Return the [X, Y] coordinate for the center point of the cell that contains the specified text.  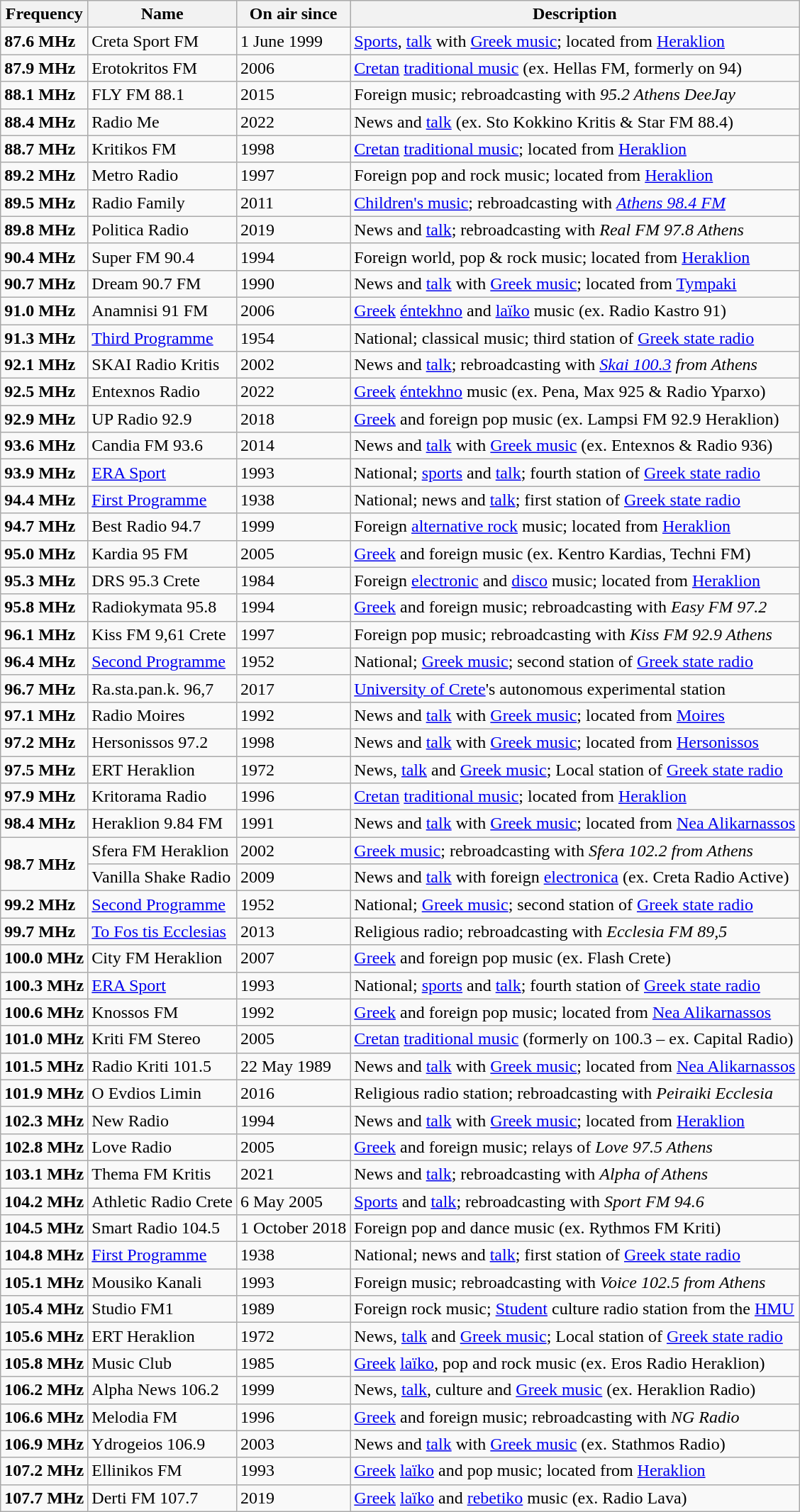
Greek éntekhno music (ex. Pena, Max 925 & Radio Yparxo) [574, 392]
News and talk (ex. Sto Kokkino Kritis & Star FM 88.4) [574, 122]
Radio Moires [162, 715]
2007 [293, 958]
Sports and talk; rebroadcasting with Sport FM 94.6 [574, 1202]
Ydrogeios 106.9 [162, 1444]
FLY FM 88.1 [162, 95]
107.7 MHz [44, 1498]
101.9 MHz [44, 1093]
88.7 MHz [44, 149]
News and talk with Greek music (ex. Stathmos Radio) [574, 1444]
Radio Family [162, 203]
Derti FM 107.7 [162, 1498]
Foreign pop and rock music; located from Heraklion [574, 176]
Greek and foreign music; rebroadcasting with Easy FM 97.2 [574, 607]
Vanilla Shake Radio [162, 878]
89.2 MHz [44, 176]
22 May 1989 [293, 1066]
Foreign rock music; Student culture radio station from the HMU [574, 1309]
Radio Me [162, 122]
87.9 MHz [44, 68]
Thema FM Kritis [162, 1174]
88.1 MHz [44, 95]
Music Club [162, 1363]
News and talk with Greek music; located from Tympaki [574, 284]
100.6 MHz [44, 1012]
95.0 MHz [44, 554]
Foreign electronic and disco music; located from Heraklion [574, 581]
Religious radio; rebroadcasting with Ecclesia FM 89,5 [574, 931]
87.6 MHz [44, 41]
Sfera FM Heraklion [162, 851]
Kiss FM 9,61 Crete [162, 634]
89.8 MHz [44, 230]
Smart Radio 104.5 [162, 1228]
Greek and foreign music; relays of Love 97.5 Athens [574, 1147]
News and talk; rebroadcasting with Real FM 97.8 Athens [574, 230]
97.1 MHz [44, 715]
105.6 MHz [44, 1336]
Religious radio station; rebroadcasting with Peiraiki Ecclesia [574, 1093]
Ellinikos FM [162, 1471]
95.3 MHz [44, 581]
Foreign world, pop & rock music; located from Heraklion [574, 257]
106.6 MHz [44, 1417]
103.1 MHz [44, 1174]
Third Programme [162, 338]
Foreign music; rebroadcasting with Voice 102.5 from Athens [574, 1282]
Kritorama Radio [162, 797]
99.2 MHz [44, 905]
Radio Kriti 101.5 [162, 1066]
Foreign music; rebroadcasting with 95.2 Athens DeeJay [574, 95]
93.9 MHz [44, 473]
Ra.sta.pan.k. 96,7 [162, 688]
Anamnisi 91 FM [162, 310]
2013 [293, 931]
96.7 MHz [44, 688]
Erotokritos FM [162, 68]
2009 [293, 878]
Name [162, 14]
News and talk with foreign electronica (ex. Creta Radio Active) [574, 878]
102.8 MHz [44, 1147]
1989 [293, 1309]
94.4 MHz [44, 500]
2003 [293, 1444]
Sports, talk with Greek music; located from Heraklion [574, 41]
104.5 MHz [44, 1228]
91.0 MHz [44, 310]
101.0 MHz [44, 1039]
Heraklion 9.84 FM [162, 824]
Cretan traditional music (formerly on 100.3 – ex. Capital Radio) [574, 1039]
98.7 MHz [44, 864]
1991 [293, 824]
Frequency [44, 14]
104.8 MHz [44, 1255]
89.5 MHz [44, 203]
Greek laïko and rebetiko music (ex. Radio Lava) [574, 1498]
Foreign pop music; rebroadcasting with Kiss FM 92.9 Athens [574, 634]
Children's music; rebroadcasting with Athens 98.4 FM [574, 203]
Entexnos Radio [162, 392]
Kritikos FM [162, 149]
2015 [293, 95]
Knossos FM [162, 1012]
101.5 MHz [44, 1066]
On air since [293, 14]
DRS 95.3 Crete [162, 581]
91.3 MHz [44, 338]
Greek music; rebroadcasting with Sfera 102.2 from Athens [574, 851]
90.7 MHz [44, 284]
Politica Radio [162, 230]
Hersonissos 97.2 [162, 742]
Greek laïko and pop music; located from Heraklion [574, 1471]
Metro Radio [162, 176]
100.3 MHz [44, 985]
News and talk with Greek music (ex. Entexnos & Radio 936) [574, 446]
University of Crete's autonomous experimental station [574, 688]
107.2 MHz [44, 1471]
90.4 MHz [44, 257]
104.2 MHz [44, 1202]
O Evdios Limin [162, 1093]
Radiokymata 95.8 [162, 607]
2014 [293, 446]
Greek and foreign pop music (ex. Lampsi FM 92.9 Heraklion) [574, 419]
6 May 2005 [293, 1202]
Kardia 95 FM [162, 554]
Alpha News 106.2 [162, 1390]
Kriti FM Stereo [162, 1039]
105.4 MHz [44, 1309]
95.8 MHz [44, 607]
2021 [293, 1174]
To Fos tis Ecclesias [162, 931]
105.8 MHz [44, 1363]
SKAI Radio Kritis [162, 365]
94.7 MHz [44, 527]
92.5 MHz [44, 392]
92.9 MHz [44, 419]
97.2 MHz [44, 742]
Greek and foreign music (ex. Kentro Kardias, Techni FM) [574, 554]
Dream 90.7 FM [162, 284]
UP Radio 92.9 [162, 419]
Love Radio [162, 1147]
New Radio [162, 1120]
1985 [293, 1363]
Candia FM 93.6 [162, 446]
1 October 2018 [293, 1228]
Description [574, 14]
98.4 MHz [44, 824]
Athletic Radio Crete [162, 1202]
Creta Sport FM [162, 41]
Studio FM1 [162, 1309]
96.4 MHz [44, 661]
News and talk with Greek music; located from Moires [574, 715]
Greek and foreign pop music (ex. Flash Crete) [574, 958]
Cretan traditional music (ex. Hellas FM, formerly on 94) [574, 68]
City FM Heraklion [162, 958]
News and talk; rebroadcasting with Skai 100.3 from Athens [574, 365]
100.0 MHz [44, 958]
97.9 MHz [44, 797]
News and talk with Greek music; located from Heraklion [574, 1120]
88.4 MHz [44, 122]
93.6 MHz [44, 446]
1990 [293, 284]
Greek éntekhno and laïko music (ex. Radio Kastro 91) [574, 310]
Greek and foreign music; rebroadcasting with NG Radio [574, 1417]
News, talk, culture and Greek music (ex. Heraklion Radio) [574, 1390]
Greek and foreign pop music; located from Nea Alikarnassos [574, 1012]
92.1 MHz [44, 365]
1954 [293, 338]
Best Radio 94.7 [162, 527]
2016 [293, 1093]
News and talk with Greek music; located from Hersonissos [574, 742]
Super FM 90.4 [162, 257]
National; classical music; third station of Greek state radio [574, 338]
106.2 MHz [44, 1390]
96.1 MHz [44, 634]
2011 [293, 203]
Greek laïko, pop and rock music (ex. Eros Radio Heraklion) [574, 1363]
1984 [293, 581]
Melodia FM [162, 1417]
News and talk; rebroadcasting with Alpha of Athens [574, 1174]
99.7 MHz [44, 931]
Foreign alternative rock music; located from Heraklion [574, 527]
97.5 MHz [44, 769]
2017 [293, 688]
102.3 MHz [44, 1120]
106.9 MHz [44, 1444]
Foreign pop and dance music (ex. Rythmos FM Kriti) [574, 1228]
Mousiko Kanali [162, 1282]
1 June 1999 [293, 41]
2018 [293, 419]
105.1 MHz [44, 1282]
